Identify which cell holds the provided text, then report its (x, y) central coordinate. 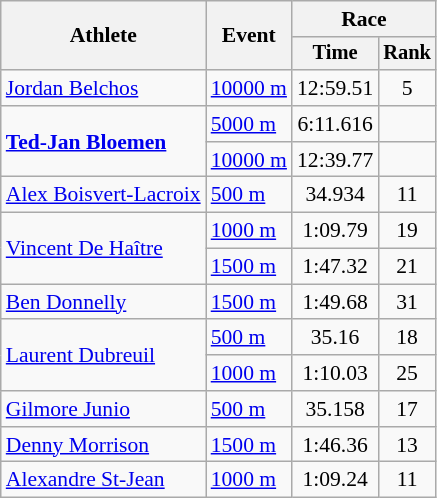
19 (407, 231)
Time (335, 54)
5000 m (249, 124)
31 (407, 302)
12:39.77 (335, 160)
Athlete (104, 36)
Denny Morrison (104, 445)
5 (407, 88)
1:49.68 (335, 302)
Race (364, 19)
18 (407, 338)
Gilmore Junio (104, 409)
Vincent De Haître (104, 248)
Event (249, 36)
Alexandre St-Jean (104, 480)
12:59.51 (335, 88)
1:10.03 (335, 373)
17 (407, 409)
Laurent Dubreuil (104, 356)
1:46.36 (335, 445)
25 (407, 373)
35.16 (335, 338)
34.934 (335, 195)
1:09.79 (335, 231)
Alex Boisvert-Lacroix (104, 195)
1:09.24 (335, 480)
35.158 (335, 409)
Ben Donnelly (104, 302)
21 (407, 267)
6:11.616 (335, 124)
Jordan Belchos (104, 88)
Ted-Jan Bloemen (104, 142)
1:47.32 (335, 267)
13 (407, 445)
Rank (407, 54)
